Extract the (X, Y) coordinate from the center of the cell holding the provided text.  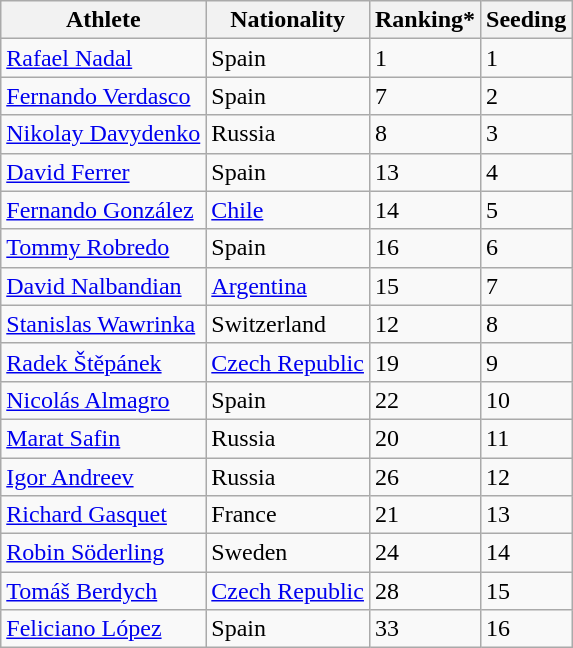
19 (424, 362)
Tomáš Berdych (104, 591)
Rafael Nadal (104, 58)
26 (424, 477)
Nikolay Davydenko (104, 134)
David Ferrer (104, 172)
David Nalbandian (104, 286)
Sweden (288, 553)
2 (526, 96)
Marat Safin (104, 438)
Chile (288, 210)
21 (424, 515)
Nationality (288, 20)
Fernando González (104, 210)
Tommy Robredo (104, 248)
Feliciano López (104, 629)
Igor Andreev (104, 477)
20 (424, 438)
22 (424, 400)
Nicolás Almagro (104, 400)
11 (526, 438)
10 (526, 400)
Fernando Verdasco (104, 96)
Robin Söderling (104, 553)
33 (424, 629)
Radek Štěpánek (104, 362)
6 (526, 248)
Athlete (104, 20)
9 (526, 362)
France (288, 515)
28 (424, 591)
4 (526, 172)
Ranking* (424, 20)
Seeding (526, 20)
5 (526, 210)
Argentina (288, 286)
Richard Gasquet (104, 515)
3 (526, 134)
24 (424, 553)
Switzerland (288, 324)
Stanislas Wawrinka (104, 324)
